From the cell containing the given text, extract its center point as [X, Y] coordinate. 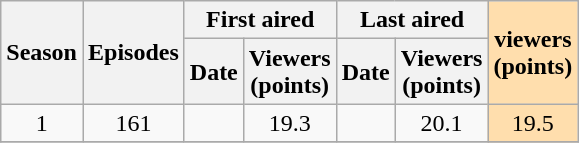
1 [42, 123]
viewers (points) [533, 52]
161 [133, 123]
Episodes [133, 52]
20.1 [442, 123]
First aired [260, 20]
Last aired [412, 20]
Season [42, 52]
19.3 [290, 123]
19.5 [533, 123]
